Capture the cell that displays the provided text and extract its [x, y] central coordinate. 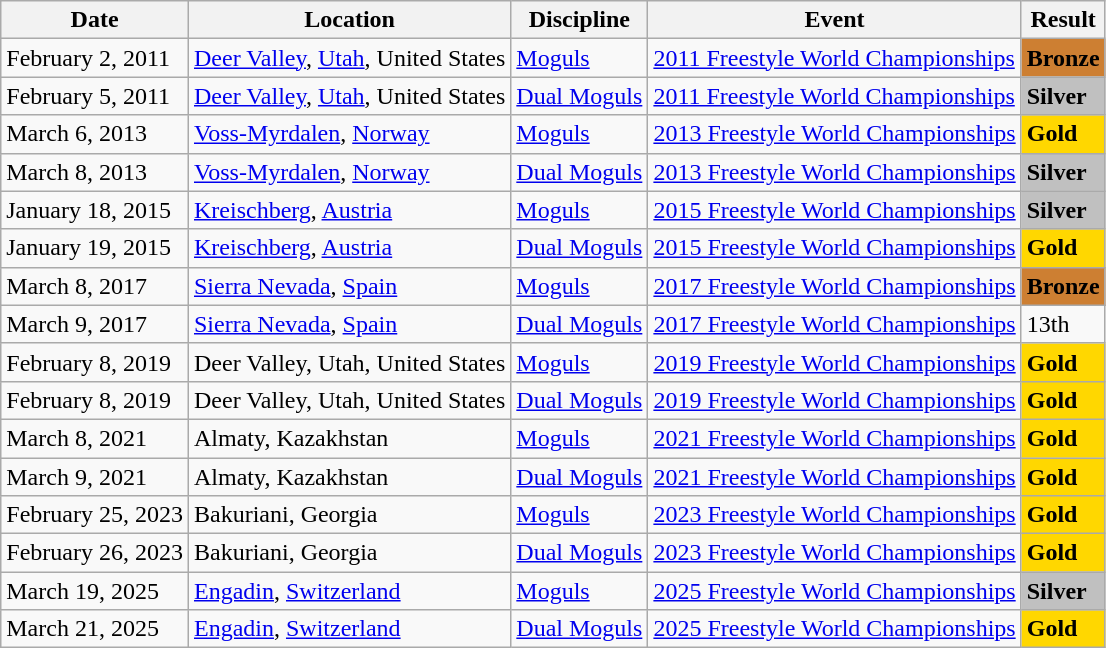
January 19, 2015 [95, 248]
March 21, 2025 [95, 629]
Event [834, 20]
March 8, 2013 [95, 172]
February 5, 2011 [95, 96]
Result [1063, 20]
Location [349, 20]
February 2, 2011 [95, 58]
March 6, 2013 [95, 134]
March 8, 2017 [95, 286]
March 8, 2021 [95, 438]
Date [95, 20]
March 9, 2021 [95, 477]
January 18, 2015 [95, 210]
March 19, 2025 [95, 591]
13th [1063, 324]
Discipline [580, 20]
February 26, 2023 [95, 553]
February 25, 2023 [95, 515]
March 9, 2017 [95, 324]
